Return [X, Y] of the center of cell containing provided text 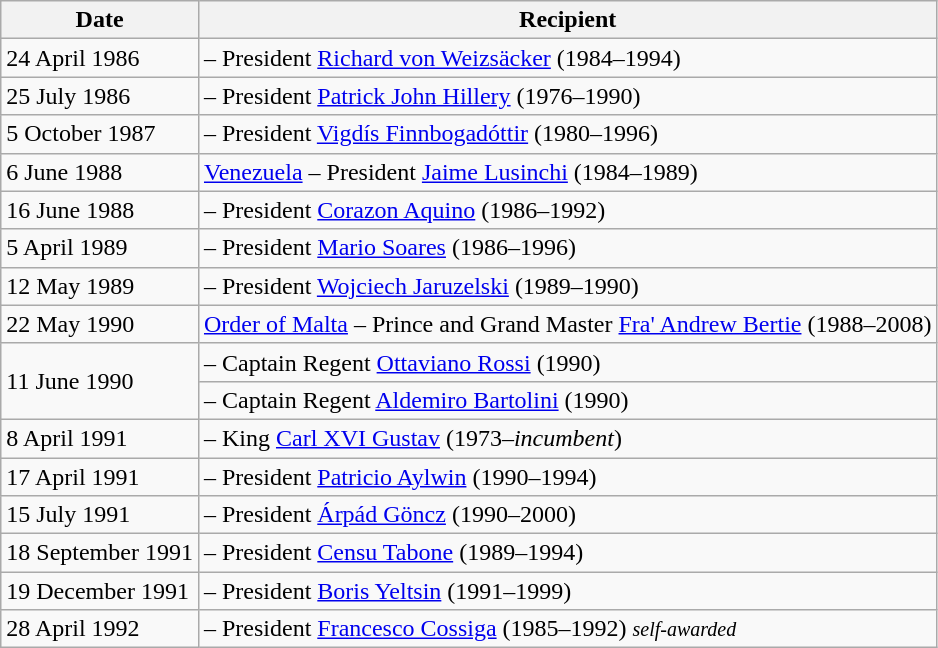
– President Boris Yeltsin (1991–1999) [568, 591]
– Captain Regent Aldemiro Bartolini (1990) [568, 400]
11 June 1990 [100, 381]
25 July 1986 [100, 96]
18 September 1991 [100, 553]
– President Árpád Göncz (1990–2000) [568, 515]
– King Carl XVI Gustav (1973–incumbent) [568, 438]
5 April 1989 [100, 248]
– President Patrick John Hillery (1976–1990) [568, 96]
– President Richard von Weizsäcker (1984–1994) [568, 58]
– President Wojciech Jaruzelski (1989–1990) [568, 286]
8 April 1991 [100, 438]
– President Vigdís Finnbogadóttir (1980–1996) [568, 134]
Order of Malta – Prince and Grand Master Fra' Andrew Bertie (1988–2008) [568, 324]
28 April 1992 [100, 629]
15 July 1991 [100, 515]
Recipient [568, 20]
22 May 1990 [100, 324]
Venezuela – President Jaime Lusinchi (1984–1989) [568, 172]
6 June 1988 [100, 172]
5 October 1987 [100, 134]
17 April 1991 [100, 477]
– President Mario Soares (1986–1996) [568, 248]
– President Francesco Cossiga (1985–1992) self-awarded [568, 629]
– Captain Regent Ottaviano Rossi (1990) [568, 362]
24 April 1986 [100, 58]
19 December 1991 [100, 591]
16 June 1988 [100, 210]
– President Censu Tabone (1989–1994) [568, 553]
– President Corazon Aquino (1986–1992) [568, 210]
Date [100, 20]
12 May 1989 [100, 286]
– President Patricio Aylwin (1990–1994) [568, 477]
